Capture the cell that displays the provided text and extract its [x, y] central coordinate. 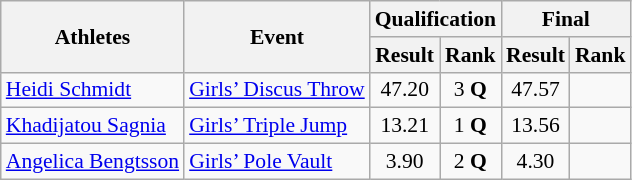
Girls’ Triple Jump [277, 126]
2 Q [470, 162]
13.56 [536, 126]
3.90 [405, 162]
Girls’ Discus Throw [277, 90]
1 Q [470, 126]
4.30 [536, 162]
47.20 [405, 90]
Heidi Schmidt [92, 90]
13.21 [405, 126]
Final [566, 19]
3 Q [470, 90]
Angelica Bengtsson [92, 162]
47.57 [536, 90]
Qualification [436, 19]
Event [277, 36]
Girls’ Pole Vault [277, 162]
Khadijatou Sagnia [92, 126]
Athletes [92, 36]
